Identify which cell holds the provided text, then report its [x, y] central coordinate. 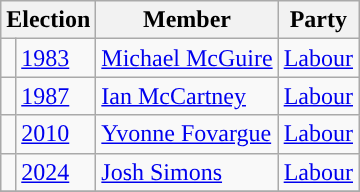
2010 [56, 134]
2024 [56, 172]
Party [318, 20]
Michael McGuire [187, 58]
Yvonne Fovargue [187, 134]
1987 [56, 96]
Josh Simons [187, 172]
Ian McCartney [187, 96]
Member [187, 20]
Election [48, 20]
1983 [56, 58]
